Provide the [x, y] coordinate of the cell's center where the given text is located.  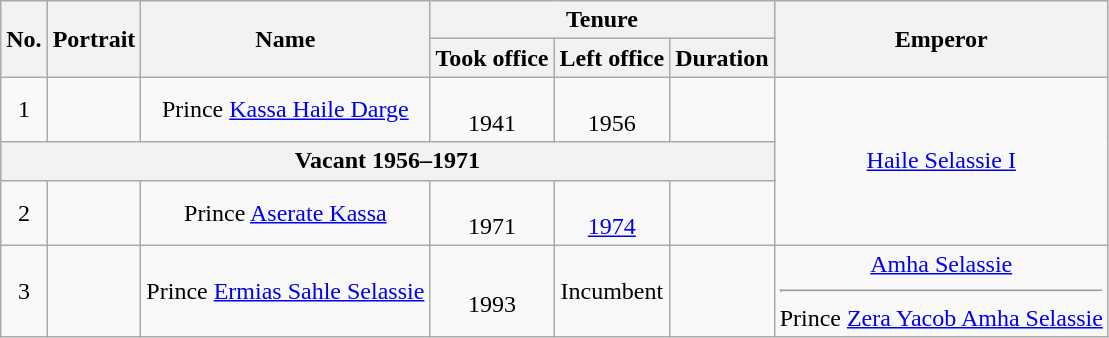
1974 [612, 212]
Took office [492, 58]
Emperor [941, 39]
Prince Kassa Haile Darge [286, 110]
Left office [612, 58]
1 [24, 110]
Duration [722, 58]
Amha SelassiePrince Zera Yacob Amha Selassie [941, 291]
Haile Selassie I [941, 161]
1941 [492, 110]
Name [286, 39]
3 [24, 291]
1993 [492, 291]
1971 [492, 212]
Prince Ermias Sahle Selassie [286, 291]
1956 [612, 110]
Incumbent [612, 291]
Tenure [602, 20]
No. [24, 39]
Prince Aserate Kassa [286, 212]
Portrait [94, 39]
Vacant 1956–1971 [388, 161]
2 [24, 212]
